Determine the [x, y] coordinate at the center of the cell enclosing the given text.  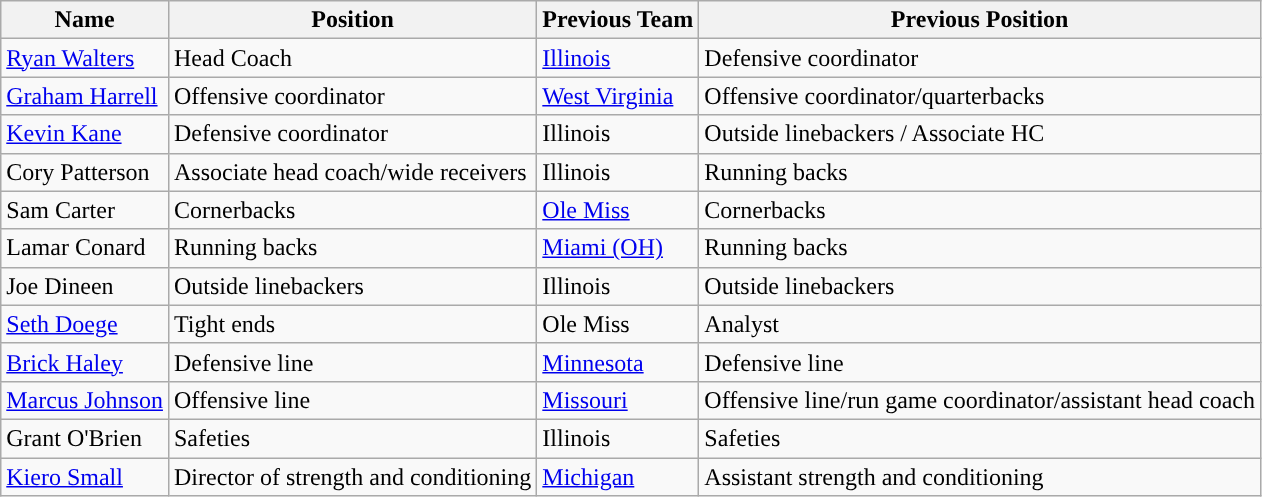
Offensive line [352, 400]
Cory Patterson [85, 172]
Ryan Walters [85, 58]
Previous Position [980, 20]
Offensive coordinator/quarterbacks [980, 96]
Associate head coach/wide receivers [352, 172]
Analyst [980, 324]
Assistant strength and conditioning [980, 477]
Sam Carter [85, 210]
Head Coach [352, 58]
Kiero Small [85, 477]
Miami (OH) [618, 248]
Missouri [618, 400]
Seth Doege [85, 324]
Kevin Kane [85, 134]
Minnesota [618, 362]
Name [85, 20]
Brick Haley [85, 362]
Director of strength and conditioning [352, 477]
Offensive line/run game coordinator/assistant head coach [980, 400]
West Virginia [618, 96]
Outside linebackers / Associate HC [980, 134]
Grant O'Brien [85, 438]
Joe Dineen [85, 286]
Tight ends [352, 324]
Graham Harrell [85, 96]
Offensive coordinator [352, 96]
Previous Team [618, 20]
Position [352, 20]
Lamar Conard [85, 248]
Michigan [618, 477]
Marcus Johnson [85, 400]
